Extract the [x, y] coordinate from the center of the cell holding the provided text.  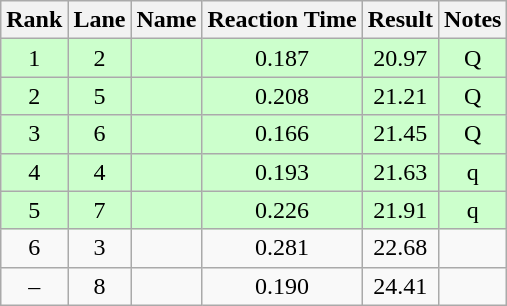
Rank [34, 20]
0.281 [282, 248]
0.190 [282, 286]
0.166 [282, 134]
1 [34, 58]
0.187 [282, 58]
Name [166, 20]
21.45 [400, 134]
8 [100, 286]
7 [100, 210]
21.63 [400, 172]
Result [400, 20]
Lane [100, 20]
24.41 [400, 286]
21.21 [400, 96]
0.193 [282, 172]
0.208 [282, 96]
Reaction Time [282, 20]
– [34, 286]
Notes [473, 20]
0.226 [282, 210]
20.97 [400, 58]
21.91 [400, 210]
22.68 [400, 248]
